Locate the cell with the specified text and output its [X, Y] center coordinate. 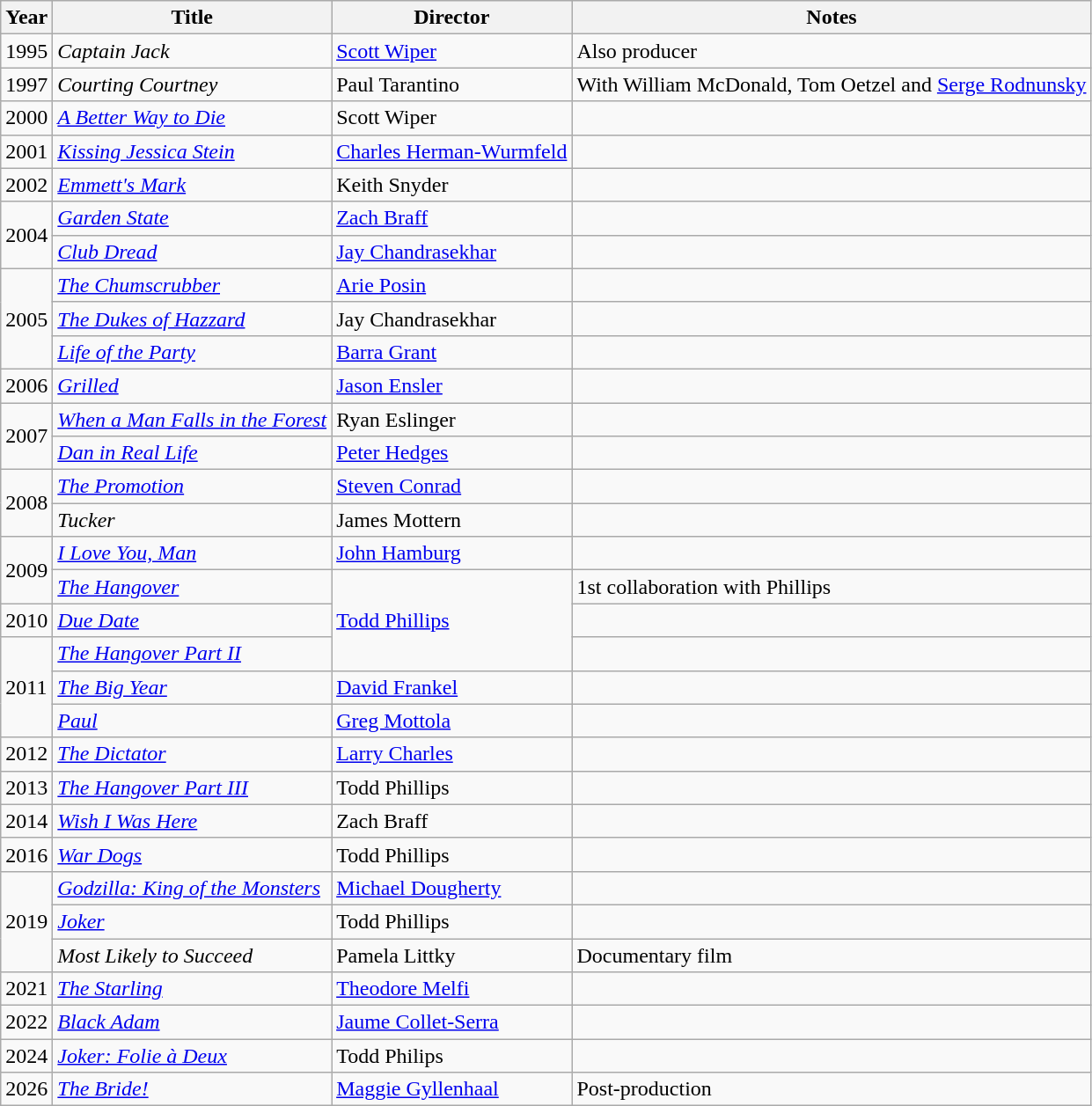
Ryan Eslinger [452, 420]
Wish I Was Here [192, 821]
Todd Philips [452, 1056]
Jaume Collet-Serra [452, 1022]
David Frankel [452, 687]
1995 [26, 51]
Notes [832, 18]
Peter Hedges [452, 453]
Maggie Gyllenhaal [452, 1089]
2013 [26, 787]
Due Date [192, 620]
2011 [26, 687]
2001 [26, 151]
Michael Dougherty [452, 888]
Theodore Melfi [452, 989]
2026 [26, 1089]
Captain Jack [192, 51]
Tucker [192, 520]
I Love You, Man [192, 553]
Joker: Folie à Deux [192, 1056]
The Starling [192, 989]
Garden State [192, 218]
2022 [26, 1022]
Steven Conrad [452, 487]
The Bride! [192, 1089]
Most Likely to Succeed [192, 955]
Arie Posin [452, 285]
1997 [26, 84]
The Hangover Part II [192, 654]
The Hangover [192, 587]
Charles Herman-Wurmfeld [452, 151]
Joker [192, 921]
War Dogs [192, 854]
2005 [26, 319]
2009 [26, 570]
Paul Tarantino [452, 84]
Title [192, 18]
2007 [26, 436]
Pamela Littky [452, 955]
A Better Way to Die [192, 118]
2021 [26, 989]
Greg Mottola [452, 721]
Year [26, 18]
2024 [26, 1056]
The Dictator [192, 754]
2019 [26, 921]
2006 [26, 385]
Paul [192, 721]
Club Dread [192, 252]
Director [452, 18]
2014 [26, 821]
Barra Grant [452, 352]
2016 [26, 854]
2010 [26, 620]
Kissing Jessica Stein [192, 151]
Godzilla: King of the Monsters [192, 888]
The Promotion [192, 487]
The Big Year [192, 687]
Documentary film [832, 955]
John Hamburg [452, 553]
The Hangover Part III [192, 787]
Black Adam [192, 1022]
Dan in Real Life [192, 453]
Post-production [832, 1089]
2004 [26, 235]
2002 [26, 185]
2008 [26, 503]
Also producer [832, 51]
1st collaboration with Phillips [832, 587]
2000 [26, 118]
2012 [26, 754]
Emmett's Mark [192, 185]
With William McDonald, Tom Oetzel and Serge Rodnunsky [832, 84]
Jason Ensler [452, 385]
Keith Snyder [452, 185]
When a Man Falls in the Forest [192, 420]
The Dukes of Hazzard [192, 319]
Larry Charles [452, 754]
James Mottern [452, 520]
Grilled [192, 385]
Courting Courtney [192, 84]
Life of the Party [192, 352]
The Chumscrubber [192, 285]
